Capture the cell that displays the provided text and extract its [x, y] central coordinate. 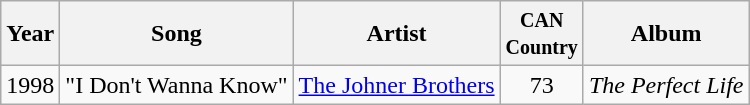
Album [666, 34]
Artist [396, 34]
The Perfect Life [666, 85]
73 [542, 85]
CAN Country [542, 34]
1998 [30, 85]
The Johner Brothers [396, 85]
"I Don't Wanna Know" [176, 85]
Year [30, 34]
Song [176, 34]
